Return [X, Y] of the center of cell containing provided text 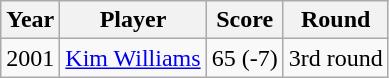
Kim Williams [133, 58]
2001 [30, 58]
65 (-7) [244, 58]
3rd round [336, 58]
Score [244, 20]
Year [30, 20]
Round [336, 20]
Player [133, 20]
